Locate the cell with the specified text and output its (x, y) center coordinate. 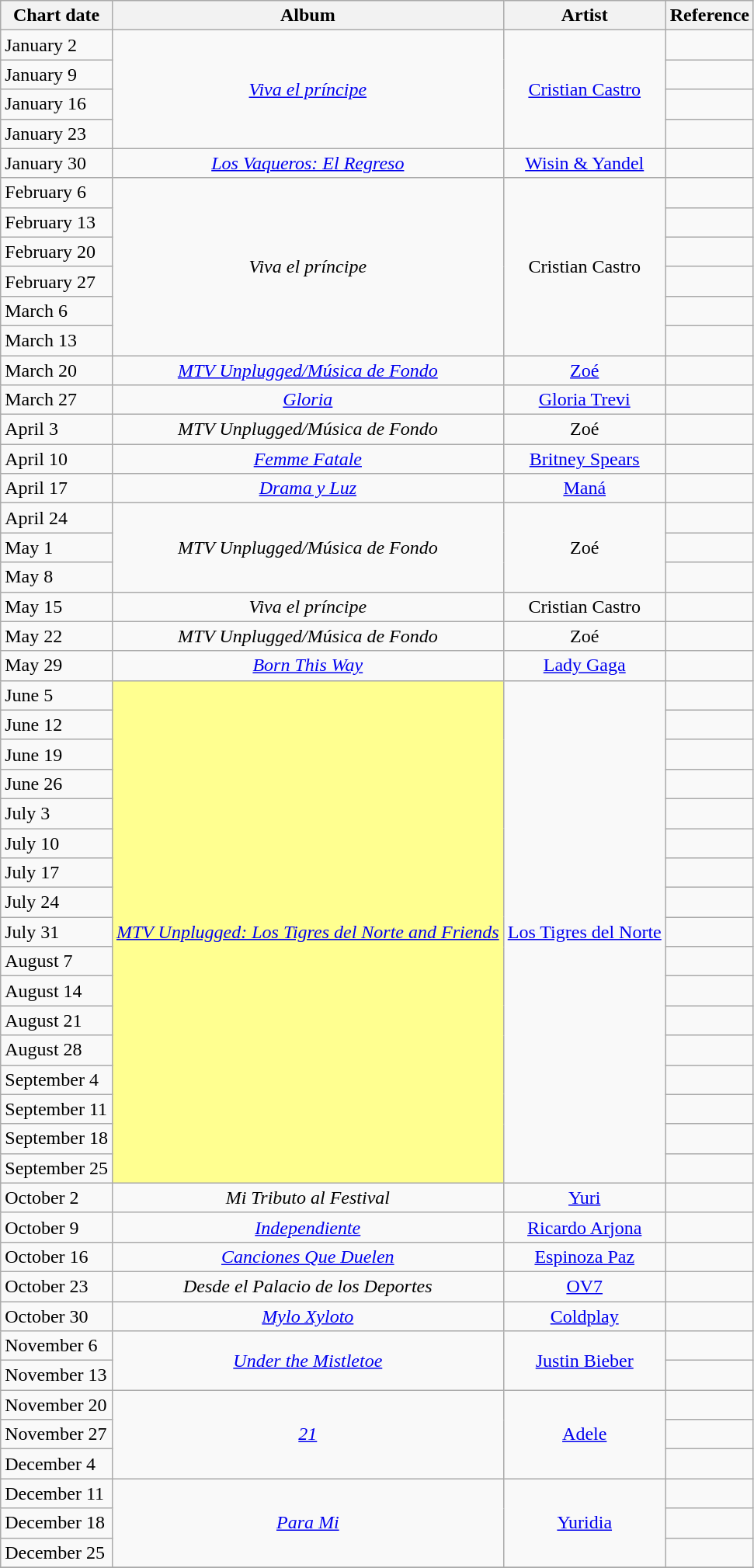
Ricardo Arjona (584, 1227)
Album (308, 16)
December 4 (57, 1464)
Gloria (308, 400)
Femme Fatale (308, 459)
Justin Bieber (584, 1361)
Los Tigres del Norte (584, 932)
May 29 (57, 666)
October 2 (57, 1198)
April 10 (57, 459)
August 7 (57, 961)
Adele (584, 1434)
November 20 (57, 1405)
May 22 (57, 636)
February 6 (57, 193)
Mylo Xyloto (308, 1316)
Gloria Trevi (584, 400)
May 15 (57, 607)
Los Vaqueros: El Regreso (308, 163)
May 8 (57, 577)
July 31 (57, 932)
August 28 (57, 1050)
April 17 (57, 488)
Maná (584, 488)
January 23 (57, 134)
February 13 (57, 222)
September 18 (57, 1139)
January 30 (57, 163)
January 9 (57, 75)
January 16 (57, 104)
March 6 (57, 311)
Espinoza Paz (584, 1257)
November 6 (57, 1346)
Yuridia (584, 1523)
August 21 (57, 1020)
April 24 (57, 518)
Drama y Luz (308, 488)
January 2 (57, 45)
Para Mi (308, 1523)
November 27 (57, 1434)
July 10 (57, 843)
Under the Mistletoe (308, 1361)
Born This Way (308, 666)
February 20 (57, 252)
Wisin & Yandel (584, 163)
September 25 (57, 1168)
August 14 (57, 991)
October 9 (57, 1227)
October 16 (57, 1257)
Reference (710, 16)
Desde el Palacio de los Deportes (308, 1286)
February 27 (57, 281)
April 3 (57, 429)
December 25 (57, 1552)
Chart date (57, 16)
March 13 (57, 340)
December 11 (57, 1493)
Britney Spears (584, 459)
Lady Gaga (584, 666)
July 3 (57, 813)
Artist (584, 16)
July 17 (57, 873)
September 11 (57, 1109)
March 27 (57, 400)
November 13 (57, 1375)
OV7 (584, 1286)
21 (308, 1434)
Canciones Que Duelen (308, 1257)
March 20 (57, 370)
June 19 (57, 754)
October 23 (57, 1286)
MTV Unplugged: Los Tigres del Norte and Friends (308, 932)
Coldplay (584, 1316)
Yuri (584, 1198)
September 4 (57, 1080)
June 12 (57, 725)
December 18 (57, 1523)
May 1 (57, 548)
Mi Tributo al Festival (308, 1198)
June 26 (57, 784)
June 5 (57, 695)
July 24 (57, 902)
October 30 (57, 1316)
Independiente (308, 1227)
